Detect which cell encompasses the target text, then output its [X, Y] center coordinate. 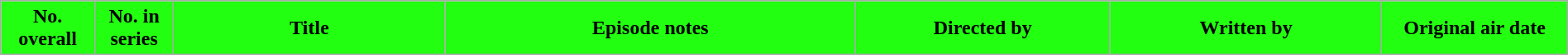
No. in series [134, 28]
Directed by [982, 28]
Written by [1245, 28]
Episode notes [650, 28]
Original air date [1475, 28]
No. overall [48, 28]
Title [309, 28]
